Return the [x, y] coordinate for the center point of the cell that contains the specified text.  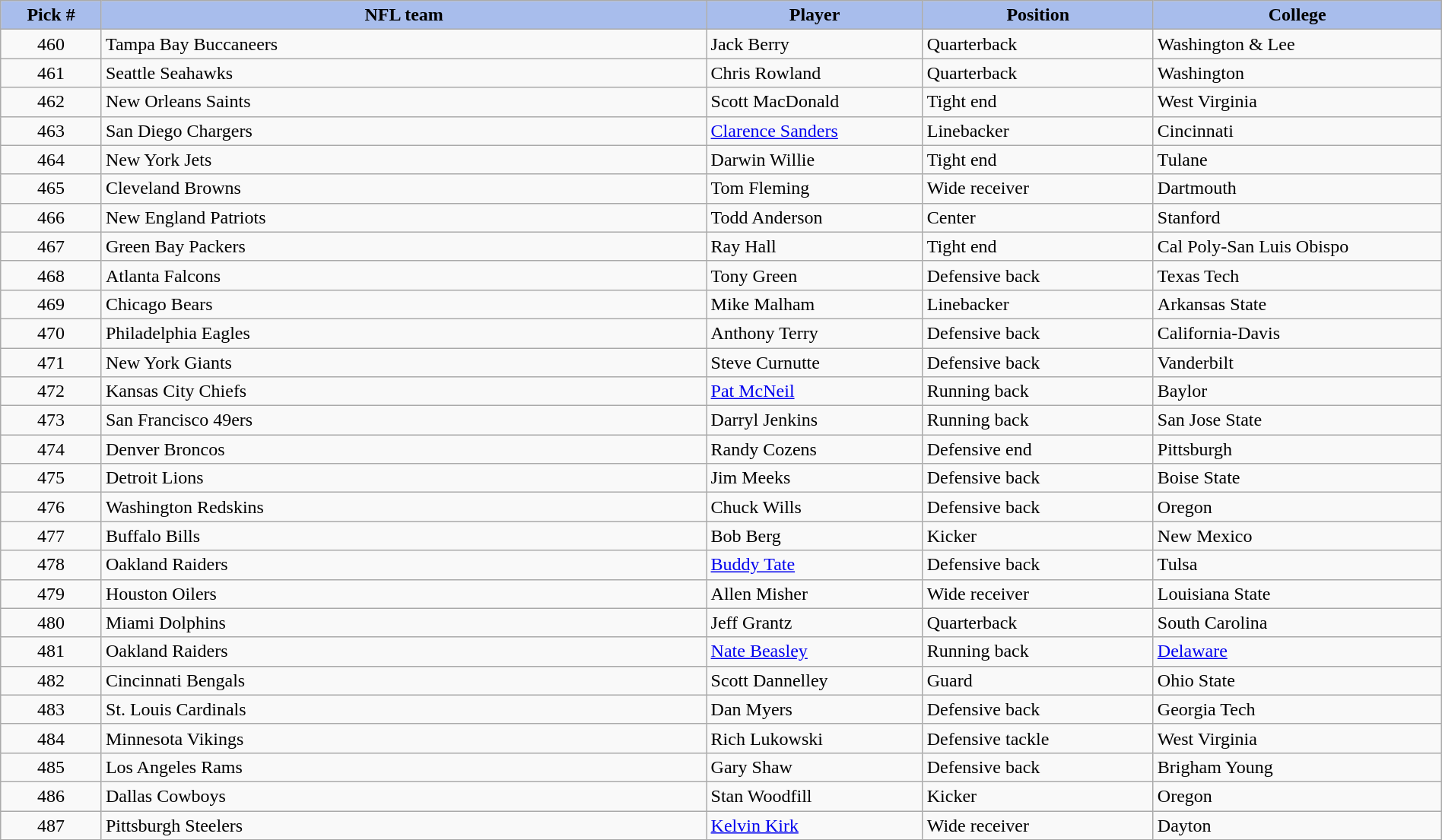
Delaware [1297, 651]
Scott MacDonald [815, 102]
Houston Oilers [404, 594]
New England Patriots [404, 217]
Gary Shaw [815, 767]
479 [52, 594]
Washington & Lee [1297, 44]
Stan Woodfill [815, 796]
New Orleans Saints [404, 102]
Guard [1037, 680]
California-Davis [1297, 333]
San Diego Chargers [404, 131]
Pittsburgh [1297, 449]
Steve Curnutte [815, 363]
Todd Anderson [815, 217]
Position [1037, 15]
465 [52, 189]
Cleveland Browns [404, 189]
Green Bay Packers [404, 246]
486 [52, 796]
Darryl Jenkins [815, 420]
Chuck Wills [815, 507]
Pick # [52, 15]
Brigham Young [1297, 767]
Philadelphia Eagles [404, 333]
474 [52, 449]
Dartmouth [1297, 189]
Defensive tackle [1037, 738]
Defensive end [1037, 449]
485 [52, 767]
Denver Broncos [404, 449]
Scott Dannelley [815, 680]
Los Angeles Rams [404, 767]
Clarence Sanders [815, 131]
New York Giants [404, 363]
Georgia Tech [1297, 709]
Pittsburgh Steelers [404, 825]
Boise State [1297, 478]
481 [52, 651]
Dallas Cowboys [404, 796]
475 [52, 478]
Jim Meeks [815, 478]
466 [52, 217]
Stanford [1297, 217]
Cal Poly-San Luis Obispo [1297, 246]
471 [52, 363]
Ohio State [1297, 680]
Mike Malham [815, 304]
Player [815, 15]
Arkansas State [1297, 304]
Dan Myers [815, 709]
463 [52, 131]
468 [52, 275]
Jack Berry [815, 44]
New Mexico [1297, 536]
Detroit Lions [404, 478]
473 [52, 420]
Buffalo Bills [404, 536]
South Carolina [1297, 623]
460 [52, 44]
487 [52, 825]
Bob Berg [815, 536]
480 [52, 623]
Darwin Willie [815, 160]
Washington Redskins [404, 507]
Chicago Bears [404, 304]
Randy Cozens [815, 449]
St. Louis Cardinals [404, 709]
Dayton [1297, 825]
Tom Fleming [815, 189]
Nate Beasley [815, 651]
Minnesota Vikings [404, 738]
461 [52, 73]
Anthony Terry [815, 333]
Seattle Seahawks [404, 73]
Center [1037, 217]
483 [52, 709]
Tulane [1297, 160]
New York Jets [404, 160]
484 [52, 738]
Chris Rowland [815, 73]
472 [52, 391]
Cincinnati Bengals [404, 680]
Vanderbilt [1297, 363]
470 [52, 333]
NFL team [404, 15]
College [1297, 15]
Washington [1297, 73]
Tampa Bay Buccaneers [404, 44]
San Jose State [1297, 420]
Kansas City Chiefs [404, 391]
464 [52, 160]
476 [52, 507]
San Francisco 49ers [404, 420]
469 [52, 304]
Tony Green [815, 275]
467 [52, 246]
Baylor [1297, 391]
Cincinnati [1297, 131]
462 [52, 102]
Buddy Tate [815, 565]
Tulsa [1297, 565]
477 [52, 536]
Rich Lukowski [815, 738]
Kelvin Kirk [815, 825]
Ray Hall [815, 246]
Allen Misher [815, 594]
Louisiana State [1297, 594]
Jeff Grantz [815, 623]
482 [52, 680]
Miami Dolphins [404, 623]
478 [52, 565]
Texas Tech [1297, 275]
Atlanta Falcons [404, 275]
Pat McNeil [815, 391]
